Scan for the cell matching the given text and deliver its (x, y) coordinate at center. 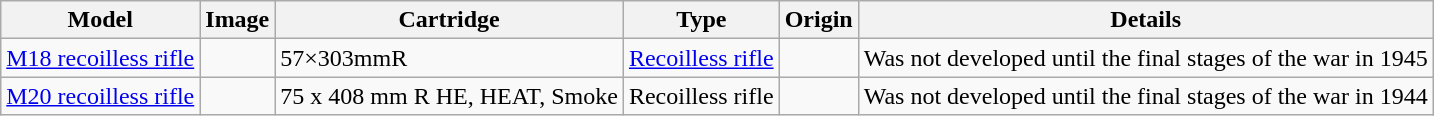
Was not developed until the final stages of the war in 1945 (1146, 58)
Model (100, 20)
M20 recoilless rifle (100, 96)
Cartridge (450, 20)
57×303mmR (450, 58)
Details (1146, 20)
Origin (818, 20)
Was not developed until the final stages of the war in 1944 (1146, 96)
Type (701, 20)
M18 recoilless rifle (100, 58)
75 x 408 mm R HE, HEAT, Smoke (450, 96)
Image (238, 20)
